Detect which cell encompasses the target text, then output its (x, y) center coordinate. 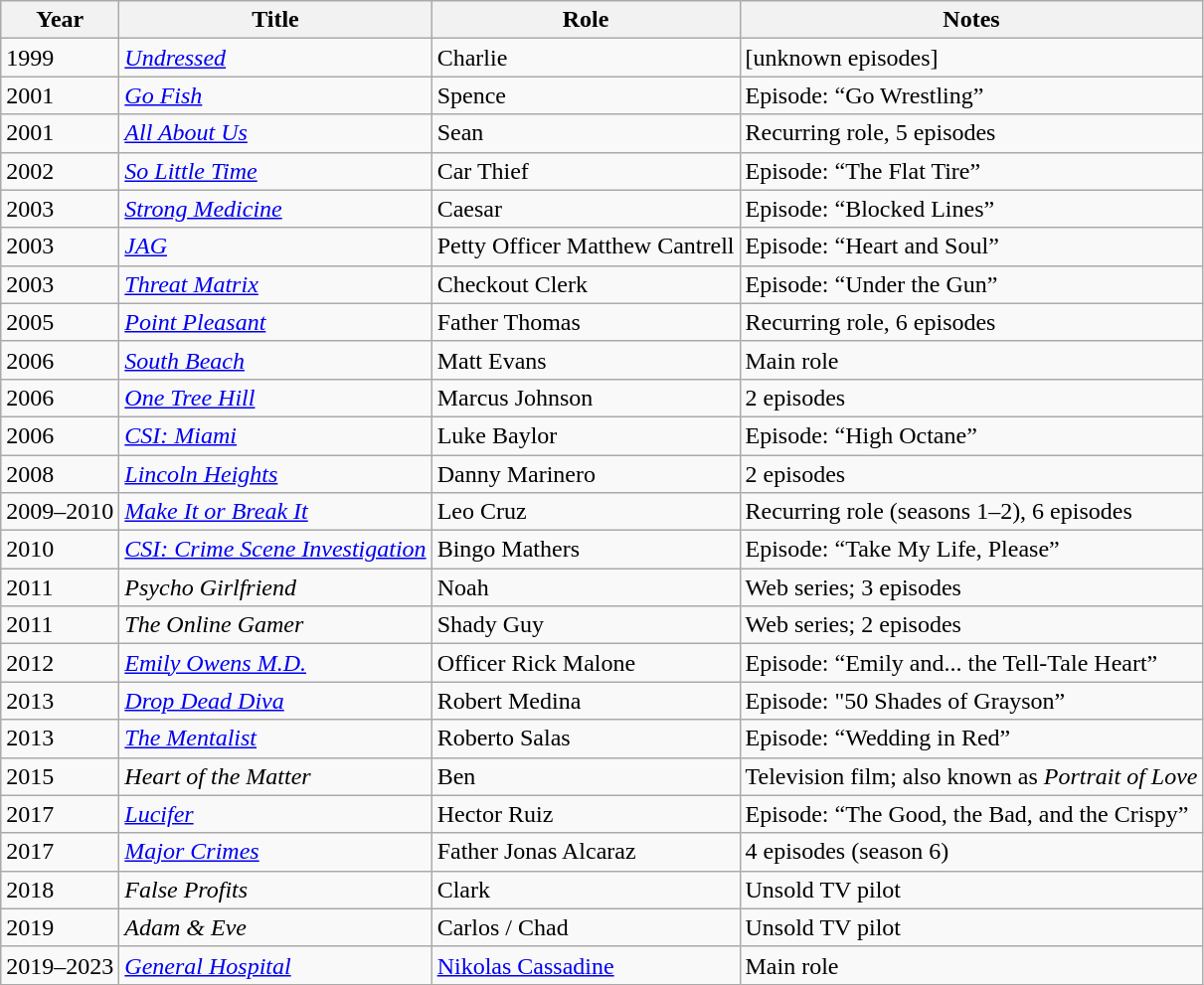
Charlie (586, 58)
CSI: Crime Scene Investigation (275, 550)
Year (60, 20)
Television film; also known as Portrait of Love (971, 776)
Recurring role, 6 episodes (971, 322)
4 episodes (season 6) (971, 852)
Threat Matrix (275, 284)
Bingo Mathers (586, 550)
Episode: “Take My Life, Please” (971, 550)
Episode: “Go Wrestling” (971, 95)
One Tree Hill (275, 398)
Hector Ruiz (586, 814)
1999 (60, 58)
2015 (60, 776)
All About Us (275, 133)
Heart of the Matter (275, 776)
Checkout Clerk (586, 284)
Carlos / Chad (586, 927)
Episode: “High Octane” (971, 435)
Danny Marinero (586, 474)
Emily Owens M.D. (275, 663)
Web series; 2 episodes (971, 625)
Petty Officer Matthew Cantrell (586, 246)
Matt Evans (586, 360)
CSI: Miami (275, 435)
2019 (60, 927)
Officer Rick Malone (586, 663)
Noah (586, 587)
Shady Guy (586, 625)
So Little Time (275, 171)
Sean (586, 133)
2012 (60, 663)
Web series; 3 episodes (971, 587)
Go Fish (275, 95)
Adam & Eve (275, 927)
Major Crimes (275, 852)
False Profits (275, 890)
Lucifer (275, 814)
South Beach (275, 360)
Notes (971, 20)
Robert Medina (586, 701)
Marcus Johnson (586, 398)
Drop Dead Diva (275, 701)
Episode: “Heart and Soul” (971, 246)
General Hospital (275, 965)
The Online Gamer (275, 625)
Lincoln Heights (275, 474)
The Mentalist (275, 739)
Nikolas Cassadine (586, 965)
Episode: “Wedding in Red” (971, 739)
Role (586, 20)
Caesar (586, 209)
Father Thomas (586, 322)
Episode: “The Flat Tire” (971, 171)
Episode: “Emily and... the Tell-Tale Heart” (971, 663)
[unknown episodes] (971, 58)
Leo Cruz (586, 512)
2008 (60, 474)
Point Pleasant (275, 322)
2002 (60, 171)
Strong Medicine (275, 209)
Recurring role, 5 episodes (971, 133)
Car Thief (586, 171)
Make It or Break It (275, 512)
Episode: "50 Shades of Grayson” (971, 701)
Spence (586, 95)
Father Jonas Alcaraz (586, 852)
Luke Baylor (586, 435)
Episode: “The Good, the Bad, and the Crispy” (971, 814)
2005 (60, 322)
Undressed (275, 58)
2010 (60, 550)
2018 (60, 890)
Title (275, 20)
Ben (586, 776)
JAG (275, 246)
Episode: “Blocked Lines” (971, 209)
2019–2023 (60, 965)
Clark (586, 890)
Recurring role (seasons 1–2), 6 episodes (971, 512)
Psycho Girlfriend (275, 587)
Episode: “Under the Gun” (971, 284)
Roberto Salas (586, 739)
2009–2010 (60, 512)
